Locate the cell with the specified text and output its (x, y) center coordinate. 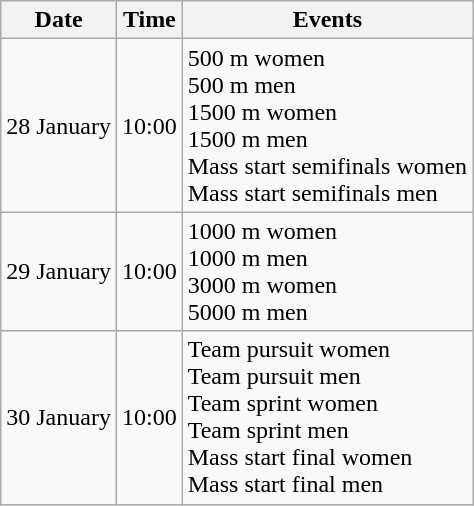
Team pursuit womenTeam pursuit menTeam sprint womenTeam sprint menMass start final womenMass start final men (327, 418)
Events (327, 20)
29 January (59, 272)
500 m women500 m men1500 m women1500 m menMass start semifinals womenMass start semifinals men (327, 126)
Date (59, 20)
1000 m women1000 m men3000 m women5000 m men (327, 272)
28 January (59, 126)
Time (149, 20)
30 January (59, 418)
